Provide the (X, Y) coordinate of the cell's center where the given text is located.  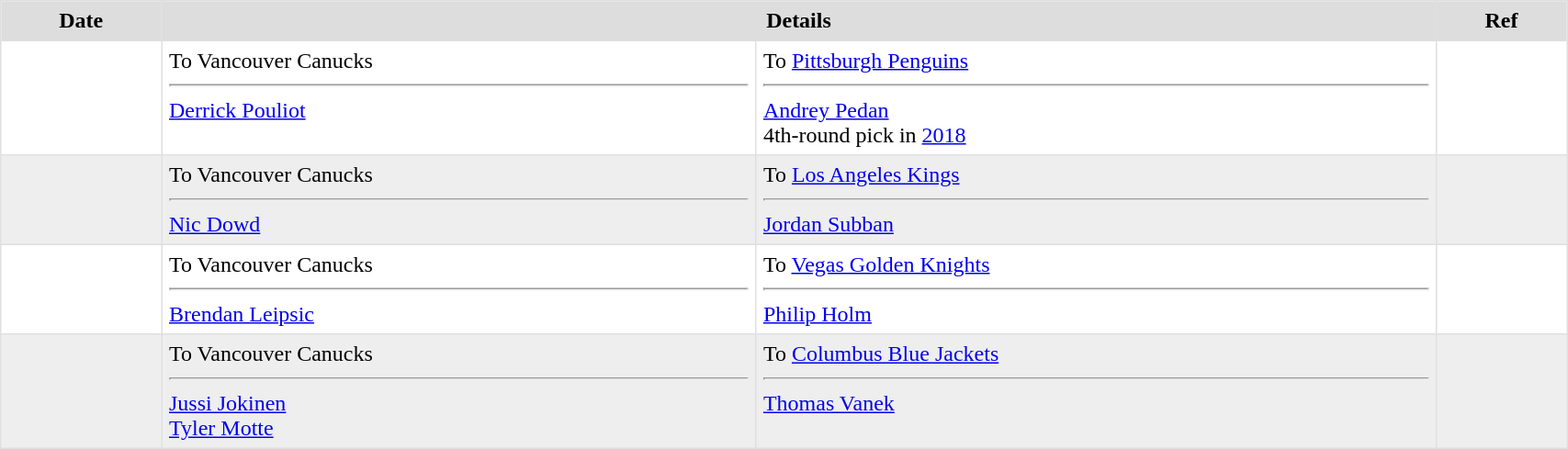
Details (799, 21)
To Vancouver CanucksBrendan Leipsic (459, 289)
Ref (1501, 21)
To Vancouver CanucksNic Dowd (459, 200)
To Pittsburgh PenguinsAndrey Pedan4th-round pick in 2018 (1097, 97)
To Vegas Golden KnightsPhilip Holm (1097, 289)
To Los Angeles KingsJordan Subban (1097, 200)
To Columbus Blue JacketsThomas Vanek (1097, 391)
To Vancouver CanucksJussi JokinenTyler Motte (459, 391)
To Vancouver CanucksDerrick Pouliot (459, 97)
Date (81, 21)
